Capture the cell that displays the provided text and extract its (x, y) central coordinate. 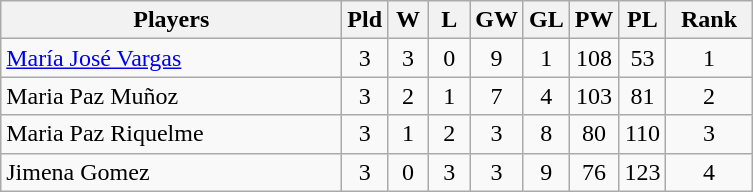
53 (642, 58)
108 (594, 58)
81 (642, 96)
76 (594, 172)
GW (497, 20)
Players (172, 20)
PL (642, 20)
María José Vargas (172, 58)
GL (546, 20)
PW (594, 20)
W (408, 20)
110 (642, 134)
103 (594, 96)
Maria Paz Riquelme (172, 134)
Jimena Gomez (172, 172)
7 (497, 96)
Maria Paz Muñoz (172, 96)
8 (546, 134)
Pld (365, 20)
80 (594, 134)
123 (642, 172)
Rank (709, 20)
L (450, 20)
